Pinpoint the cell where the given text exists, returning its [X, Y] midpoint coordinate. 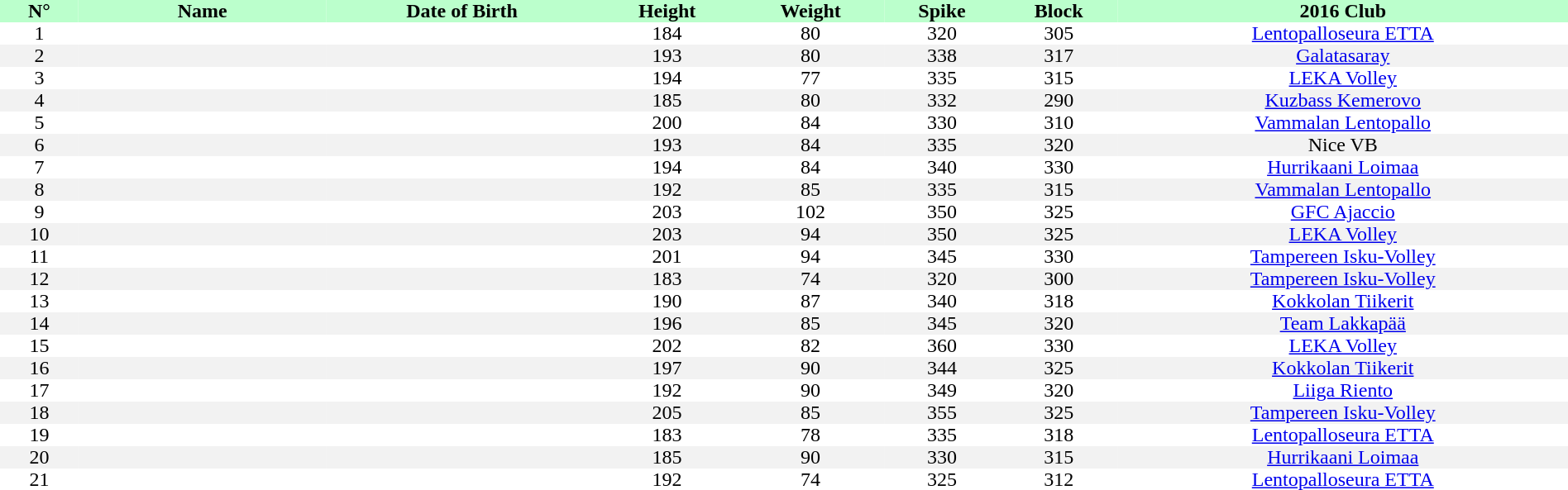
344 [942, 369]
205 [667, 413]
349 [942, 390]
3 [40, 78]
290 [1059, 101]
317 [1059, 56]
332 [942, 101]
338 [942, 56]
N° [40, 12]
Height [667, 12]
Spike [942, 12]
78 [810, 435]
196 [667, 324]
201 [667, 256]
18 [40, 413]
197 [667, 369]
10 [40, 235]
19 [40, 435]
87 [810, 301]
9 [40, 212]
4 [40, 101]
355 [942, 413]
15 [40, 345]
8 [40, 190]
5 [40, 122]
82 [810, 345]
200 [667, 122]
Block [1059, 12]
Team Lakkapää [1343, 324]
20 [40, 458]
13 [40, 301]
Weight [810, 12]
12 [40, 279]
202 [667, 345]
Name [203, 12]
16 [40, 369]
360 [942, 345]
77 [810, 78]
2016 Club [1343, 12]
310 [1059, 122]
Kuzbass Kemerovo [1343, 101]
74 [810, 279]
7 [40, 167]
102 [810, 212]
14 [40, 324]
17 [40, 390]
Liiga Riento [1343, 390]
190 [667, 301]
11 [40, 256]
GFC Ajaccio [1343, 212]
184 [667, 33]
300 [1059, 279]
1 [40, 33]
Galatasaray [1343, 56]
2 [40, 56]
305 [1059, 33]
Date of Birth [462, 12]
6 [40, 145]
Nice VB [1343, 145]
